Search for the cell housing the specified text and yield its (X, Y) center coordinate. 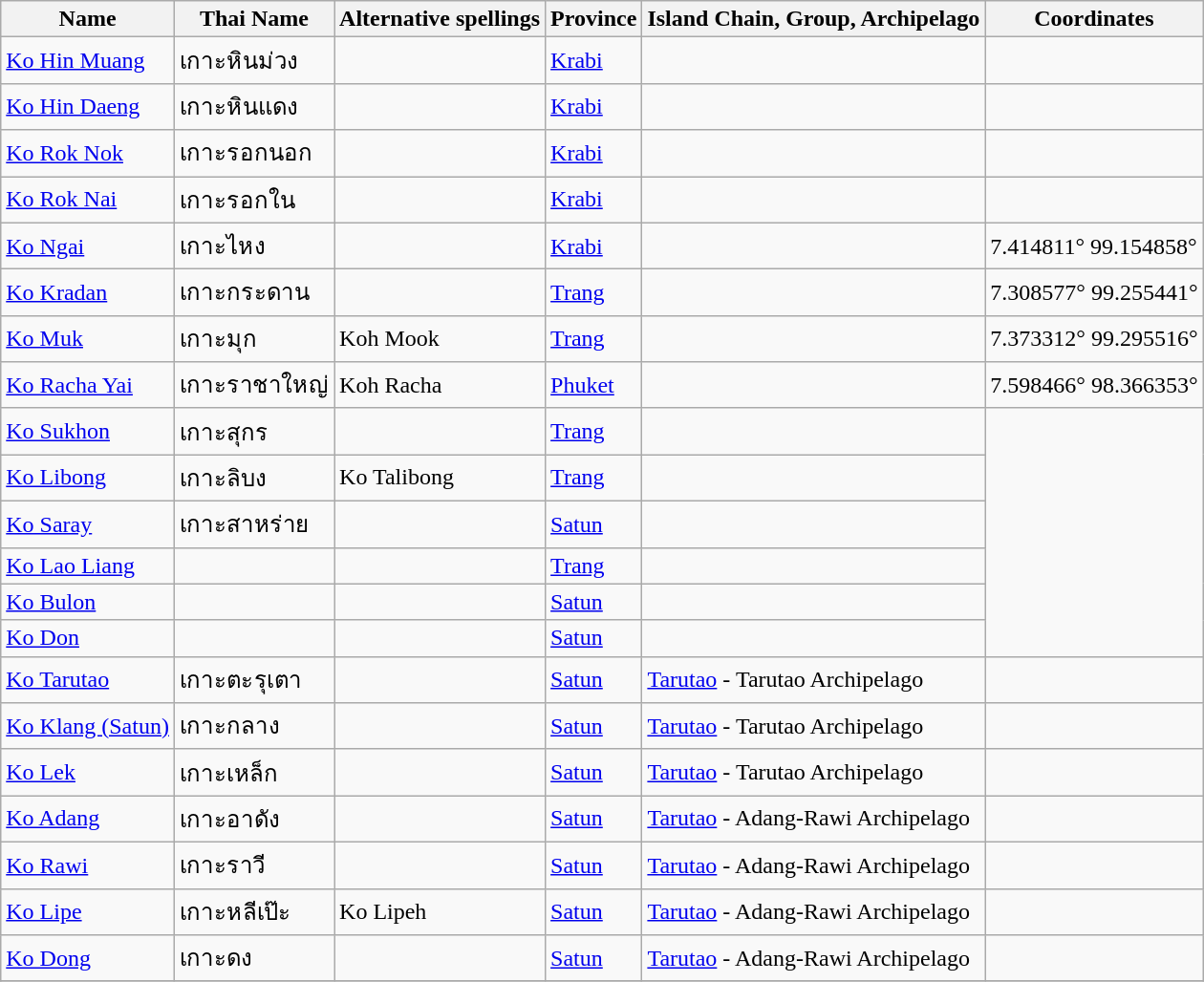
Ko Muk (88, 338)
Ko Hin Daeng (88, 107)
Ko Klang (Satun) (88, 726)
เกาะหินแดง (254, 107)
เกาะกลาง (254, 726)
Alternative spellings (440, 19)
Name (88, 19)
7.373312° 99.295516° (1094, 338)
Koh Mook (440, 338)
เกาะสุกร (254, 432)
Ko Kradan (88, 292)
Ko Adang (88, 820)
7.414811° 99.154858° (1094, 246)
Ko Ngai (88, 246)
Thai Name (254, 19)
Ko Lipe (88, 911)
เกาะหินม่วง (254, 61)
เกาะเหล็ก (254, 772)
เกาะราชาใหญ่ (254, 386)
Ko Bulon (88, 602)
Ko Rawi (88, 865)
Island Chain, Group, Archipelago (814, 19)
Ko Lek (88, 772)
Ko Racha Yai (88, 386)
Ko Hin Muang (88, 61)
Province (594, 19)
Ko Tarutao (88, 680)
Ko Sukhon (88, 432)
Ko Don (88, 638)
เกาะมุก (254, 338)
Ko Libong (88, 478)
Ko Rok Nok (88, 153)
เกาะกระดาน (254, 292)
7.598466° 98.366353° (1094, 386)
เกาะตะรุเตา (254, 680)
7.308577° 99.255441° (1094, 292)
Ko Dong (88, 959)
Koh Racha (440, 386)
Ko Rok Nai (88, 199)
เกาะรอกใน (254, 199)
เกาะสาหร่าย (254, 523)
Phuket (594, 386)
Ko Saray (88, 523)
เกาะลิบง (254, 478)
เกาะดง (254, 959)
เกาะราวี (254, 865)
Coordinates (1094, 19)
เกาะรอกนอก (254, 153)
เกาะอาดัง (254, 820)
เกาะหลีเป๊ะ (254, 911)
เกาะไหง (254, 246)
Ko Lao Liang (88, 566)
Ko Lipeh (440, 911)
Ko Talibong (440, 478)
